Provide the [x, y] coordinate of the cell's center where the given text is located.  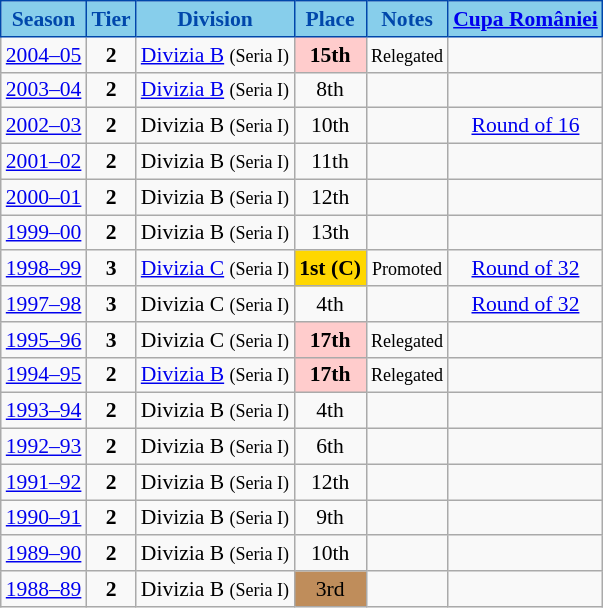
1995–96 [44, 340]
2004–05 [44, 55]
Notes [407, 19]
Tier [110, 19]
Cupa României [526, 19]
Round of 16 [526, 126]
15th [330, 55]
1993–94 [44, 411]
1991–92 [44, 482]
Promoted [407, 269]
11th [330, 162]
1999–00 [44, 233]
8th [330, 90]
1990–91 [44, 518]
1994–95 [44, 375]
6th [330, 447]
2003–04 [44, 90]
1997–98 [44, 304]
1992–93 [44, 447]
13th [330, 233]
Season [44, 19]
Division [215, 19]
2001–02 [44, 162]
Place [330, 19]
2000–01 [44, 197]
1st (C) [330, 269]
1998–99 [44, 269]
2002–03 [44, 126]
1989–90 [44, 554]
3rd [330, 589]
9th [330, 518]
1988–89 [44, 589]
